Find where the given text appears and provide that cell's center as [x, y] coordinate. 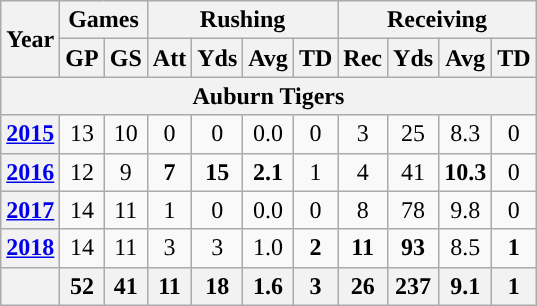
Year [30, 39]
Rushing [242, 20]
78 [414, 210]
Auburn Tigers [268, 96]
4 [363, 172]
Games [104, 20]
18 [218, 286]
GP [82, 58]
2015 [30, 134]
9 [126, 172]
26 [363, 286]
2.1 [268, 172]
2 [315, 248]
2016 [30, 172]
1.0 [268, 248]
2018 [30, 248]
8.5 [466, 248]
Receiving [437, 20]
9.1 [466, 286]
25 [414, 134]
12 [82, 172]
237 [414, 286]
10 [126, 134]
9.8 [466, 210]
2017 [30, 210]
Att [169, 58]
52 [82, 286]
15 [218, 172]
13 [82, 134]
1.6 [268, 286]
10.3 [466, 172]
8 [363, 210]
93 [414, 248]
GS [126, 58]
8.3 [466, 134]
7 [169, 172]
Rec [363, 58]
